Find where the given text appears and provide that cell's center as [X, Y] coordinate. 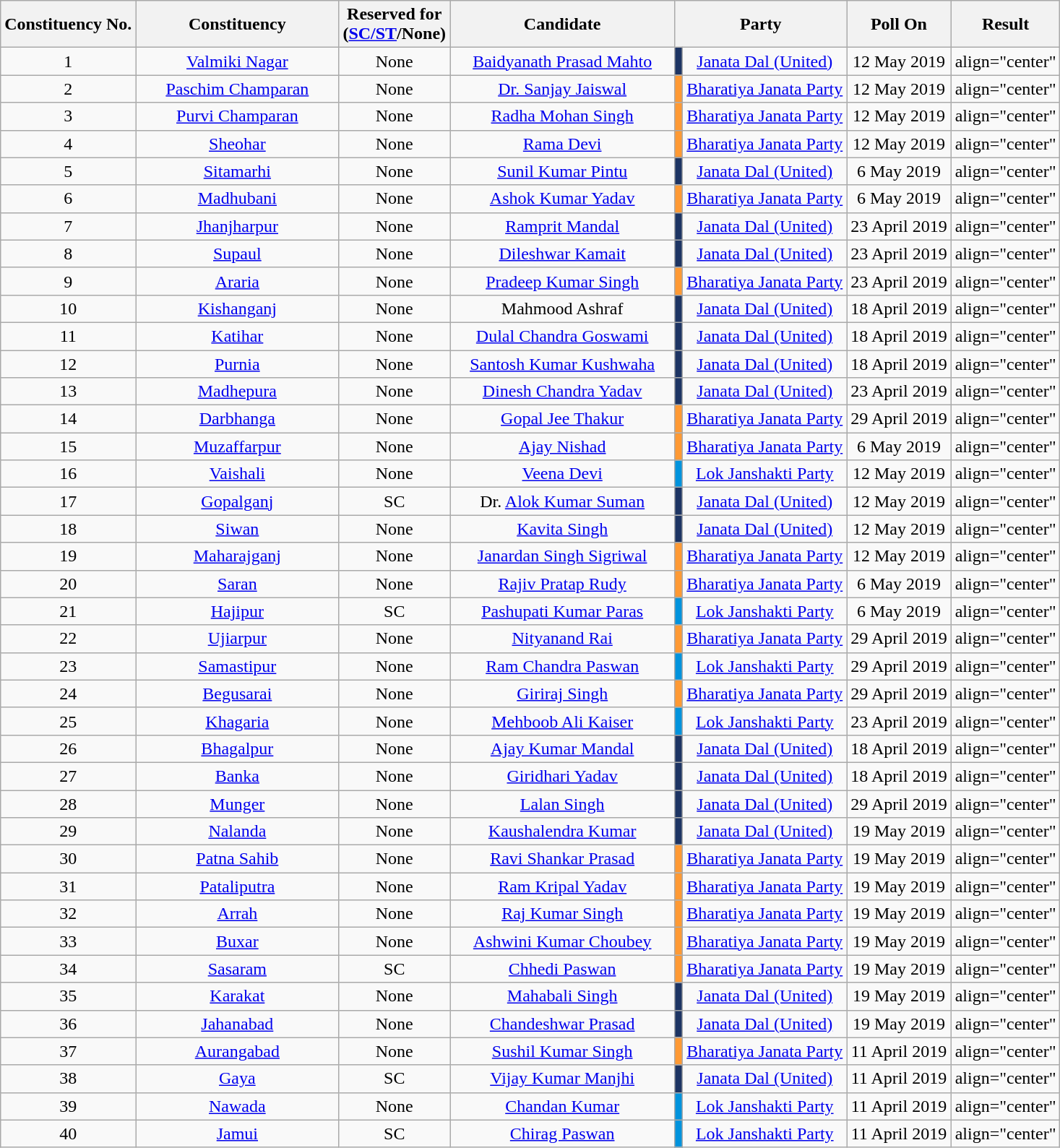
Mahmood Ashraf [562, 308]
Saran [237, 584]
Purnia [237, 363]
Buxar [237, 941]
Paschim Champaran [237, 89]
Khagaria [237, 721]
6 [68, 199]
27 [68, 776]
Bhagalpur [237, 748]
17 [68, 501]
21 [68, 611]
Poll On [899, 25]
Ram Chandra Paswan [562, 666]
Kaushalendra Kumar [562, 832]
Mehboob Ali Kaiser [562, 721]
Muzaffarpur [237, 446]
Supaul [237, 254]
10 [68, 308]
Kishanganj [237, 308]
Araria [237, 281]
30 [68, 859]
37 [68, 1051]
26 [68, 748]
Gopalganj [237, 501]
Pashupati Kumar Paras [562, 611]
Madhubani [237, 199]
Party [761, 25]
20 [68, 584]
38 [68, 1079]
Hajipur [237, 611]
33 [68, 941]
Pradeep Kumar Singh [562, 281]
2 [68, 89]
Result [1006, 25]
Chandeshwar Prasad [562, 1024]
Sushil Kumar Singh [562, 1051]
9 [68, 281]
Sitamarhi [237, 171]
Lalan Singh [562, 804]
12 [68, 363]
Katihar [237, 336]
Ashok Kumar Yadav [562, 199]
Purvi Champaran [237, 116]
Rajiv Pratap Rudy [562, 584]
Valmiki Nagar [237, 61]
Jhanjharpur [237, 226]
Sheohar [237, 144]
Arrah [237, 914]
Sunil Kumar Pintu [562, 171]
11 [68, 336]
15 [68, 446]
Janardan Singh Sigriwal [562, 556]
31 [68, 886]
Banka [237, 776]
Baidyanath Prasad Mahto [562, 61]
Ram Kripal Yadav [562, 886]
Chhedi Paswan [562, 969]
Chirag Paswan [562, 1134]
23 [68, 666]
Karakat [237, 996]
40 [68, 1134]
Candidate [562, 25]
Reserved for(SC/ST/None) [395, 25]
29 [68, 832]
14 [68, 419]
Samastipur [237, 666]
8 [68, 254]
Gopal Jee Thakur [562, 419]
7 [68, 226]
Munger [237, 804]
35 [68, 996]
3 [68, 116]
Nalanda [237, 832]
Madhepura [237, 392]
Rama Devi [562, 144]
Patna Sahib [237, 859]
Chandan Kumar [562, 1106]
34 [68, 969]
Ravi Shankar Prasad [562, 859]
28 [68, 804]
Gaya [237, 1079]
36 [68, 1024]
39 [68, 1106]
Darbhanga [237, 419]
Radha Mohan Singh [562, 116]
Aurangabad [237, 1051]
25 [68, 721]
Ramprit Mandal [562, 226]
24 [68, 694]
4 [68, 144]
Dr. Sanjay Jaiswal [562, 89]
Sasaram [237, 969]
Giridhari Yadav [562, 776]
1 [68, 61]
22 [68, 639]
Santosh Kumar Kushwaha [562, 363]
Jahanabad [237, 1024]
Jamui [237, 1134]
13 [68, 392]
Siwan [237, 529]
Dr. Alok Kumar Suman [562, 501]
Constituency [237, 25]
Vaishali [237, 474]
Giriraj Singh [562, 694]
Nityanand Rai [562, 639]
Maharajganj [237, 556]
32 [68, 914]
Ashwini Kumar Choubey [562, 941]
Dulal Chandra Goswami [562, 336]
Vijay Kumar Manjhi [562, 1079]
18 [68, 529]
Ajay Nishad [562, 446]
5 [68, 171]
Nawada [237, 1106]
16 [68, 474]
Mahabali Singh [562, 996]
Ujiarpur [237, 639]
Pataliputra [237, 886]
Ajay Kumar Mandal [562, 748]
Dinesh Chandra Yadav [562, 392]
19 [68, 556]
Begusarai [237, 694]
Raj Kumar Singh [562, 914]
Veena Devi [562, 474]
Kavita Singh [562, 529]
Dileshwar Kamait [562, 254]
Constituency No. [68, 25]
